Determine the [X, Y] coordinate at the center of the cell enclosing the given text.  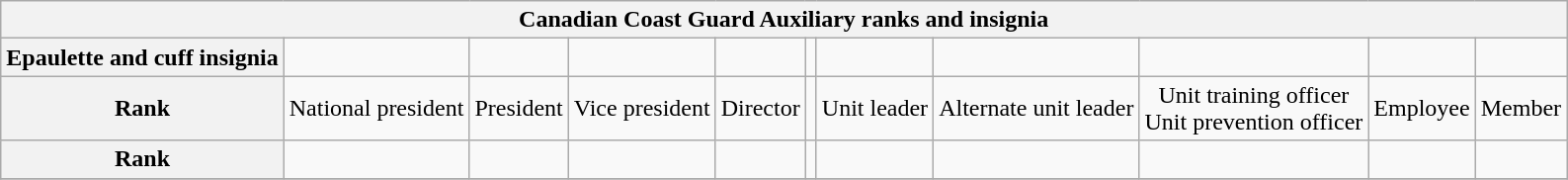
Unit leader [874, 109]
Canadian Coast Guard Auxiliary ranks and insignia [784, 20]
Employee [1422, 109]
President [519, 109]
Member [1521, 109]
Director [761, 109]
Unit training officerUnit prevention officer [1254, 109]
Epaulette and cuff insignia [142, 57]
Vice president [642, 109]
National president [376, 109]
Alternate unit leader [1036, 109]
